Identify which cell holds the provided text, then report its (X, Y) central coordinate. 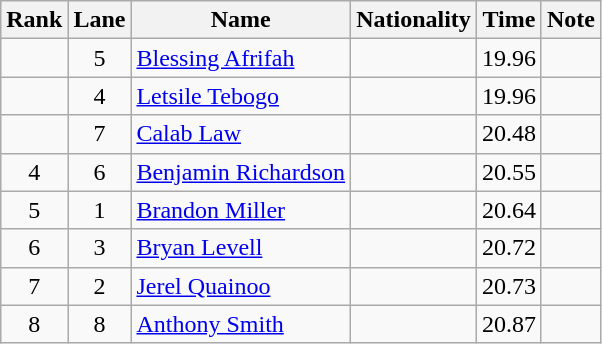
20.72 (508, 248)
20.48 (508, 134)
1 (100, 210)
Jerel Quainoo (241, 286)
Anthony Smith (241, 324)
Note (570, 20)
20.64 (508, 210)
3 (100, 248)
Blessing Afrifah (241, 58)
Benjamin Richardson (241, 172)
Letsile Tebogo (241, 96)
Lane (100, 20)
Time (508, 20)
Name (241, 20)
Bryan Levell (241, 248)
Nationality (414, 20)
20.73 (508, 286)
Rank (34, 20)
Calab Law (241, 134)
20.55 (508, 172)
2 (100, 286)
Brandon Miller (241, 210)
20.87 (508, 324)
